Scan for the cell matching the given text and deliver its (x, y) coordinate at center. 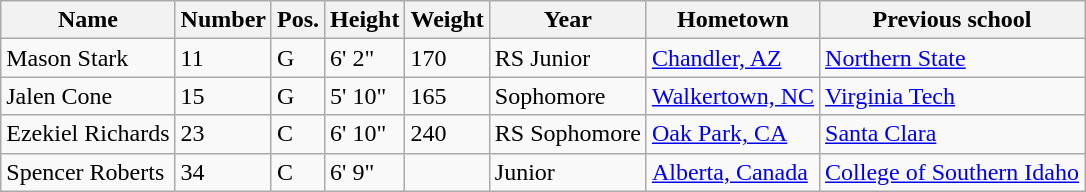
Previous school (952, 20)
11 (223, 58)
5' 10" (365, 96)
Oak Park, CA (732, 134)
Year (568, 20)
Ezekiel Richards (88, 134)
165 (447, 96)
15 (223, 96)
Virginia Tech (952, 96)
RS Junior (568, 58)
6' 2" (365, 58)
6' 9" (365, 172)
240 (447, 134)
Spencer Roberts (88, 172)
Santa Clara (952, 134)
170 (447, 58)
Chandler, AZ (732, 58)
Northern State (952, 58)
Sophomore (568, 96)
Pos. (298, 20)
Weight (447, 20)
RS Sophomore (568, 134)
Jalen Cone (88, 96)
34 (223, 172)
Height (365, 20)
Number (223, 20)
College of Southern Idaho (952, 172)
Walkertown, NC (732, 96)
Hometown (732, 20)
Junior (568, 172)
Name (88, 20)
Mason Stark (88, 58)
23 (223, 134)
Alberta, Canada (732, 172)
6' 10" (365, 134)
